Locate the cell with the specified text and output its [x, y] center coordinate. 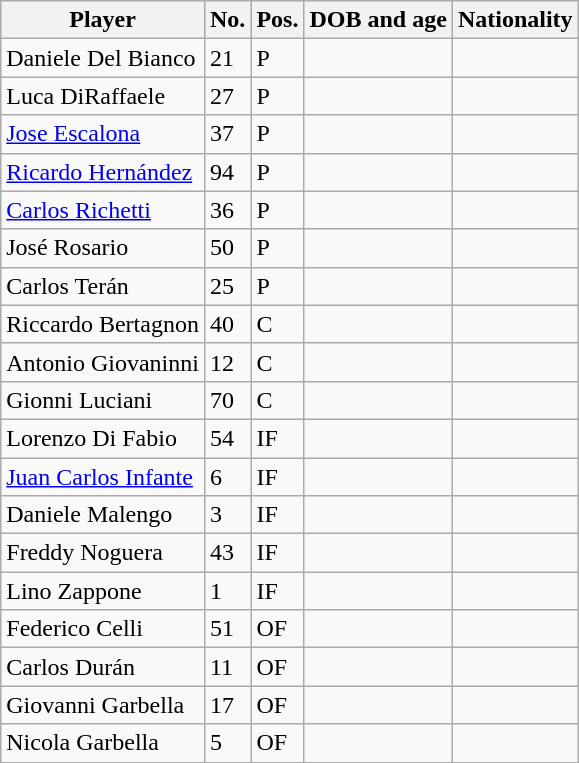
Daniele Malengo [103, 515]
Carlos Durán [103, 667]
Carlos Richetti [103, 210]
51 [227, 629]
Carlos Terán [103, 286]
Nationality [515, 20]
37 [227, 134]
Luca DiRaffaele [103, 96]
21 [227, 58]
3 [227, 515]
5 [227, 743]
43 [227, 553]
Player [103, 20]
Freddy Noguera [103, 553]
Daniele Del Bianco [103, 58]
Antonio Giovaninni [103, 362]
José Rosario [103, 248]
Federico Celli [103, 629]
No. [227, 20]
50 [227, 248]
DOB and age [378, 20]
94 [227, 172]
Lino Zappone [103, 591]
Giovanni Garbella [103, 705]
Pos. [278, 20]
1 [227, 591]
25 [227, 286]
Gionni Luciani [103, 400]
36 [227, 210]
Riccardo Bertagnon [103, 324]
54 [227, 438]
40 [227, 324]
11 [227, 667]
Ricardo Hernández [103, 172]
12 [227, 362]
6 [227, 477]
Juan Carlos Infante [103, 477]
27 [227, 96]
Lorenzo Di Fabio [103, 438]
70 [227, 400]
Nicola Garbella [103, 743]
17 [227, 705]
Jose Escalona [103, 134]
